Find where the given text appears and provide that cell's center as (x, y) coordinate. 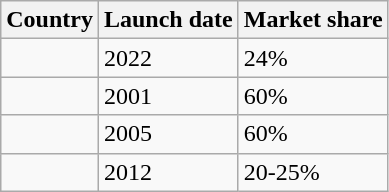
2022 (168, 58)
2005 (168, 134)
Country (50, 20)
Market share (313, 20)
2001 (168, 96)
Launch date (168, 20)
24% (313, 58)
20-25% (313, 172)
2012 (168, 172)
